Find where the given text appears and provide that cell's center as (X, Y) coordinate. 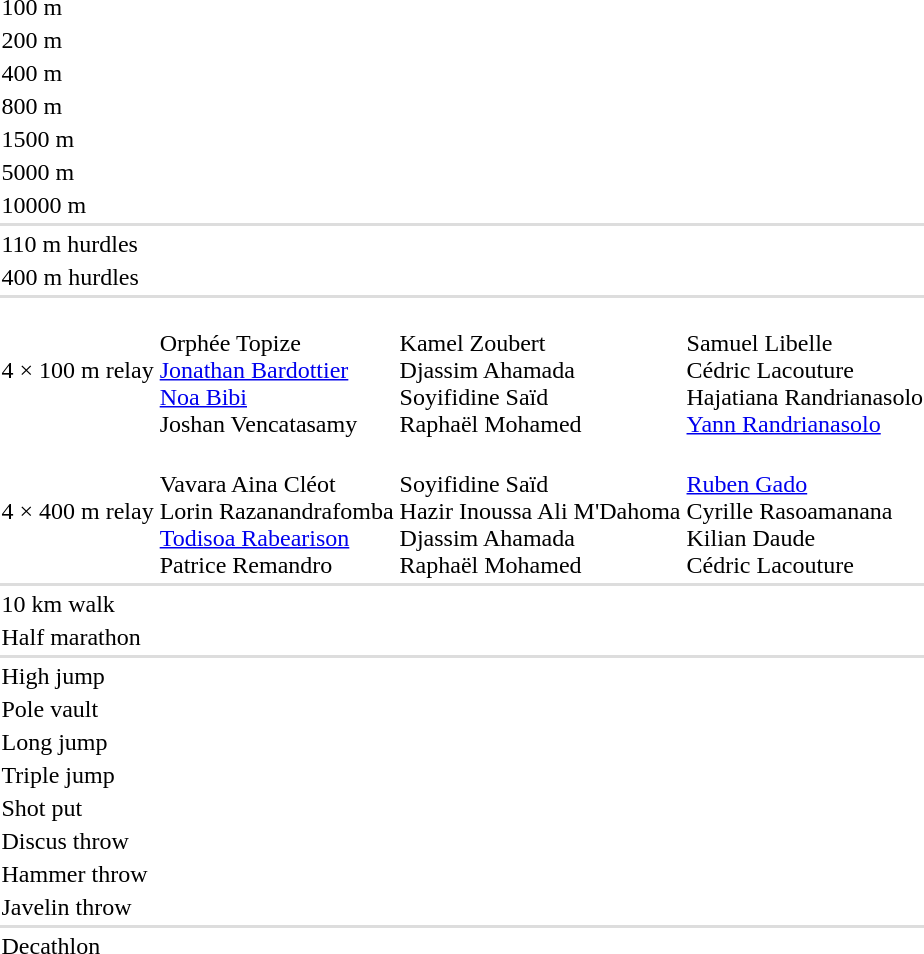
Pole vault (78, 709)
400 m (78, 73)
Discus throw (78, 841)
5000 m (78, 172)
4 × 100 m relay (78, 370)
Long jump (78, 742)
Hammer throw (78, 874)
Soyifidine SaïdHazir Inoussa Ali M'DahomaDjassim AhamadaRaphaël Mohamed (540, 511)
800 m (78, 106)
Javelin throw (78, 907)
10000 m (78, 205)
400 m hurdles (78, 277)
110 m hurdles (78, 244)
Shot put (78, 808)
1500 m (78, 139)
Vavara Aina CléotLorin RazanandrafombaTodisoa RabearisonPatrice Remandro (276, 511)
4 × 400 m relay (78, 511)
Triple jump (78, 775)
High jump (78, 676)
Orphée TopizeJonathan BardottierNoa BibiJoshan Vencatasamy (276, 370)
10 km walk (78, 604)
Half marathon (78, 637)
200 m (78, 40)
Kamel ZoubertDjassim AhamadaSoyifidine SaïdRaphaël Mohamed (540, 370)
